Pinpoint the cell where the given text exists, returning its (x, y) midpoint coordinate. 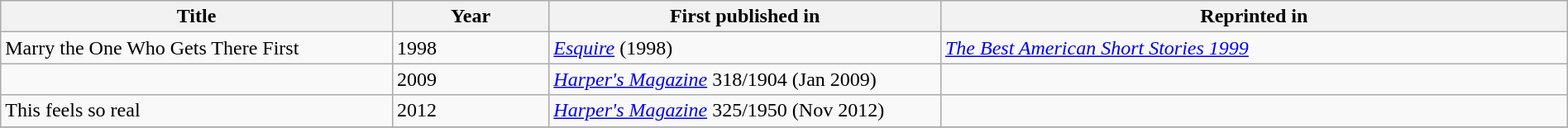
This feels so real (197, 111)
The Best American Short Stories 1999 (1254, 48)
Reprinted in (1254, 17)
First published in (745, 17)
Harper's Magazine 318/1904 (Jan 2009) (745, 79)
2012 (470, 111)
2009 (470, 79)
Harper's Magazine 325/1950 (Nov 2012) (745, 111)
1998 (470, 48)
Esquire (1998) (745, 48)
Title (197, 17)
Year (470, 17)
Marry the One Who Gets There First (197, 48)
